Return [x, y] of the center of cell containing provided text 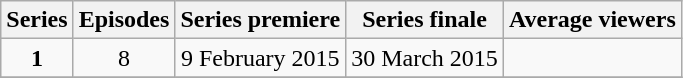
8 [124, 58]
Series [37, 20]
1 [37, 58]
9 February 2015 [260, 58]
Series premiere [260, 20]
Average viewers [592, 20]
Episodes [124, 20]
Series finale [425, 20]
30 March 2015 [425, 58]
